Return [x, y] of the center of cell containing provided text 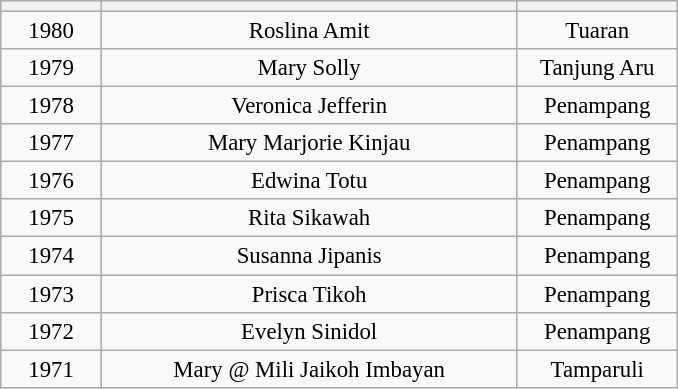
1972 [52, 331]
Mary Marjorie Kinjau [309, 143]
1980 [52, 31]
1976 [52, 181]
Evelyn Sinidol [309, 331]
1971 [52, 369]
Tamparuli [598, 369]
Prisca Tikoh [309, 294]
1978 [52, 106]
1974 [52, 256]
Mary @ Mili Jaikoh Imbayan [309, 369]
Tuaran [598, 31]
Susanna Jipanis [309, 256]
Tanjung Aru [598, 68]
Mary Solly [309, 68]
Veronica Jefferin [309, 106]
Edwina Totu [309, 181]
1975 [52, 219]
1973 [52, 294]
1979 [52, 68]
Roslina Amit [309, 31]
Rita Sikawah [309, 219]
1977 [52, 143]
